For the text-containing cell, return its midpoint in (x, y) coordinate format. 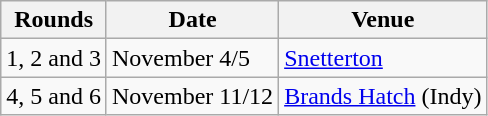
Date (192, 20)
Venue (383, 20)
4, 5 and 6 (54, 96)
Snetterton (383, 58)
Rounds (54, 20)
1, 2 and 3 (54, 58)
Brands Hatch (Indy) (383, 96)
November 11/12 (192, 96)
November 4/5 (192, 58)
